Return (X, Y) of the center of cell containing provided text 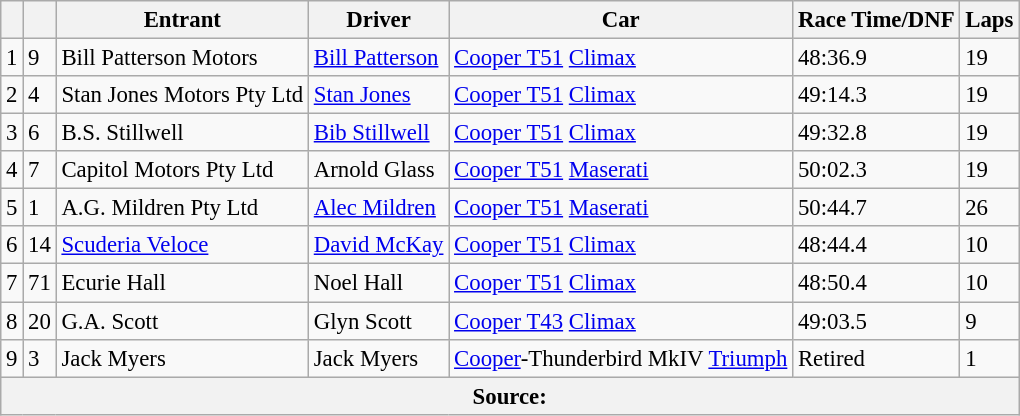
Bib Stillwell (378, 133)
Driver (378, 20)
Bill Patterson Motors (182, 58)
David McKay (378, 245)
8 (12, 321)
Ecurie Hall (182, 283)
14 (40, 245)
50:02.3 (876, 170)
Alec Mildren (378, 208)
Glyn Scott (378, 321)
26 (990, 208)
Arnold Glass (378, 170)
Source: (510, 396)
5 (12, 208)
Car (621, 20)
49:14.3 (876, 95)
Stan Jones Motors Pty Ltd (182, 95)
Entrant (182, 20)
A.G. Mildren Pty Ltd (182, 208)
Retired (876, 358)
G.A. Scott (182, 321)
Stan Jones (378, 95)
48:50.4 (876, 283)
2 (12, 95)
48:44.4 (876, 245)
Race Time/DNF (876, 20)
Cooper T43 Climax (621, 321)
Cooper-Thunderbird MkIV Triumph (621, 358)
Scuderia Veloce (182, 245)
B.S. Stillwell (182, 133)
48:36.9 (876, 58)
Capitol Motors Pty Ltd (182, 170)
50:44.7 (876, 208)
Laps (990, 20)
Bill Patterson (378, 58)
49:03.5 (876, 321)
71 (40, 283)
20 (40, 321)
Noel Hall (378, 283)
49:32.8 (876, 133)
